Return (X, Y) of the center of cell containing provided text 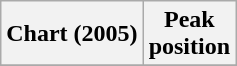
Peak position (189, 34)
Chart (2005) (72, 34)
